Return the (X, Y) coordinate for the center point of the cell that contains the specified text.  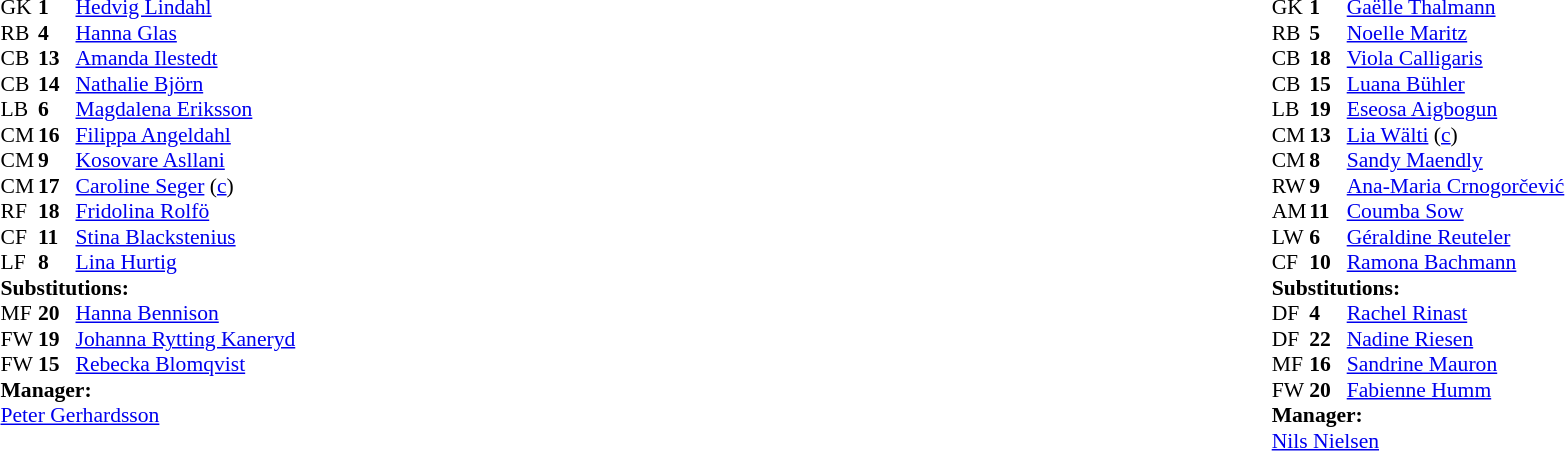
17 (57, 186)
Amanda Ilestedt (186, 59)
Hanna Glas (186, 33)
Filippa Angeldahl (186, 135)
Rebecka Blomqvist (186, 365)
RW (1291, 186)
14 (57, 84)
Johanna Rytting Kaneryd (186, 339)
Eseosa Aigbogun (1456, 109)
Ramona Bachmann (1456, 263)
Ana-Maria Crnogorčević (1456, 186)
Nathalie Björn (186, 84)
10 (1328, 263)
Coumba Sow (1456, 211)
Géraldine Reuteler (1456, 237)
Fabienne Humm (1456, 390)
Sandy Maendly (1456, 161)
Fridolina Rolfö (186, 211)
22 (1328, 339)
AM (1291, 211)
Magdalena Eriksson (186, 109)
Stina Blackstenius (186, 237)
Peter Gerhardsson (148, 415)
LW (1291, 237)
Caroline Seger (c) (186, 186)
Lia Wälti (c) (1456, 135)
Luana Bühler (1456, 84)
LF (19, 263)
Kosovare Asllani (186, 161)
Hanna Bennison (186, 313)
Noelle Maritz (1456, 33)
RF (19, 211)
Rachel Rinast (1456, 313)
Sandrine Mauron (1456, 365)
Viola Calligaris (1456, 59)
Lina Hurtig (186, 263)
Nadine Riesen (1456, 339)
5 (1328, 33)
